Locate the cell with the specified text and output its [x, y] center coordinate. 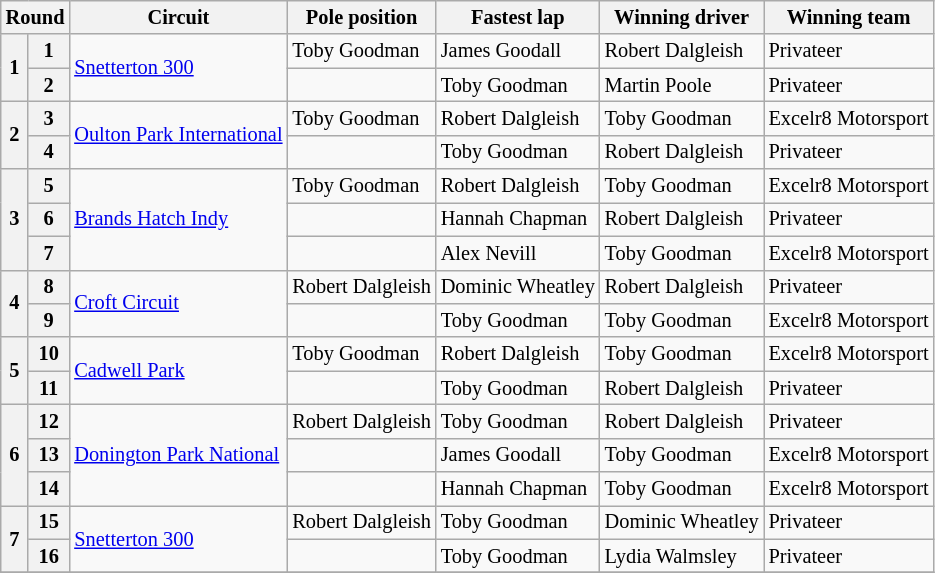
9 [48, 320]
Circuit [178, 17]
Fastest lap [518, 17]
11 [48, 388]
Round [36, 17]
Brands Hatch Indy [178, 220]
14 [48, 489]
16 [48, 556]
Croft Circuit [178, 304]
13 [48, 455]
15 [48, 522]
Alex Nevill [518, 253]
Oulton Park International [178, 134]
10 [48, 354]
Lydia Walmsley [682, 556]
Cadwell Park [178, 370]
12 [48, 421]
Martin Poole [682, 85]
8 [48, 287]
Winning driver [682, 17]
Donington Park National [178, 454]
Winning team [849, 17]
Pole position [361, 17]
